Return the [X, Y] coordinate for the center point of the cell that contains the specified text.  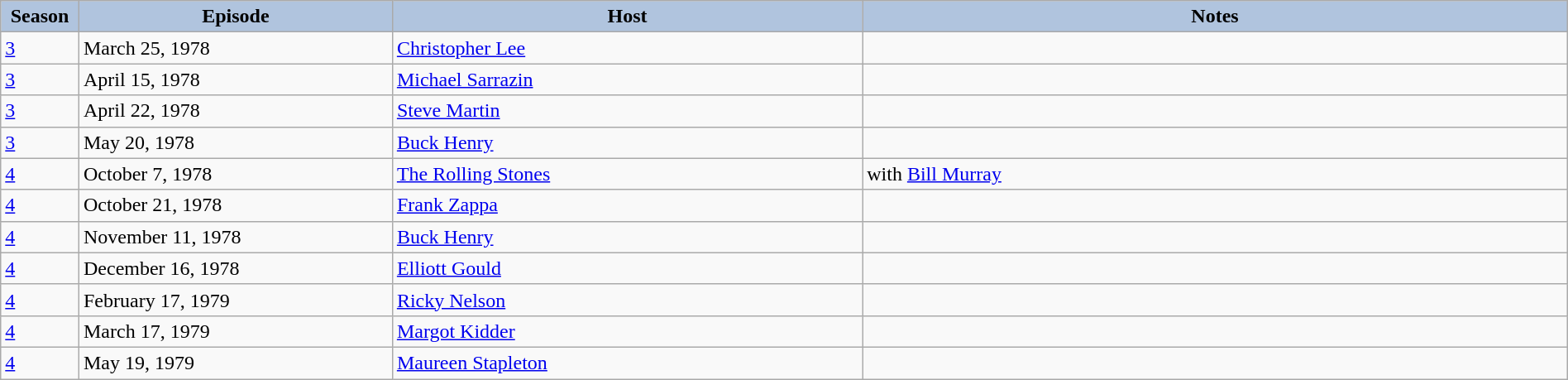
October 7, 1978 [235, 174]
Maureen Stapleton [627, 363]
April 22, 1978 [235, 111]
with Bill Murray [1216, 174]
Elliott Gould [627, 268]
October 21, 1978 [235, 205]
Episode [235, 17]
Margot Kidder [627, 331]
Ricky Nelson [627, 300]
Steve Martin [627, 111]
The Rolling Stones [627, 174]
March 17, 1979 [235, 331]
Notes [1216, 17]
April 15, 1978 [235, 79]
November 11, 1978 [235, 237]
May 20, 1978 [235, 142]
December 16, 1978 [235, 268]
March 25, 1978 [235, 48]
Christopher Lee [627, 48]
Frank Zappa [627, 205]
Host [627, 17]
May 19, 1979 [235, 363]
Michael Sarrazin [627, 79]
February 17, 1979 [235, 300]
Season [40, 17]
